Return [X, Y] of the center of cell containing provided text 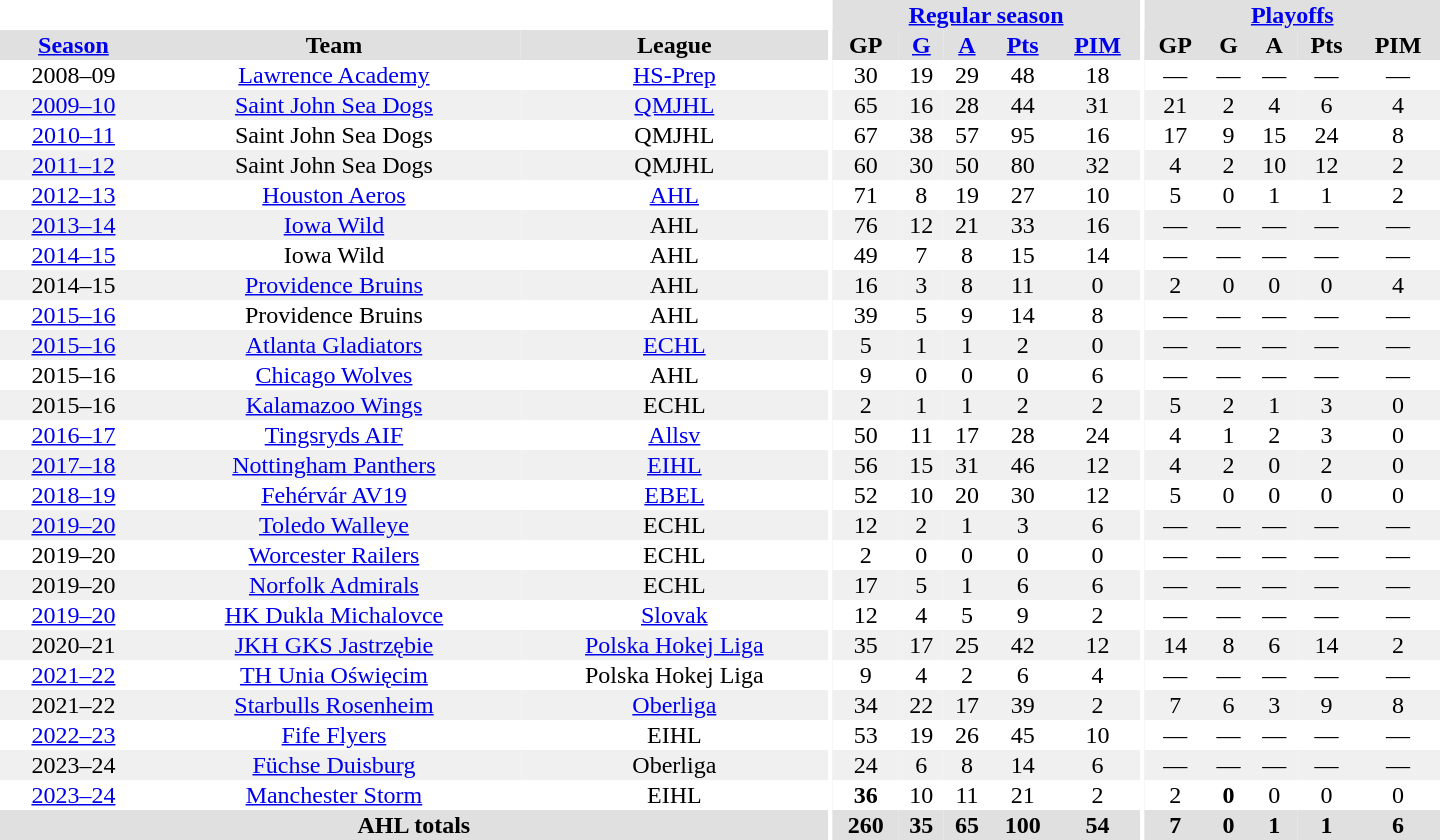
2020–21 [74, 645]
22 [922, 705]
49 [866, 255]
League [674, 45]
2013–14 [74, 225]
2018–19 [74, 495]
100 [1023, 825]
32 [1098, 165]
Slovak [674, 615]
45 [1023, 735]
Regular season [986, 15]
HK Dukla Michalovce [334, 615]
36 [866, 795]
Playoffs [1292, 15]
Manchester Storm [334, 795]
67 [866, 135]
2012–13 [74, 195]
2009–10 [74, 105]
46 [1023, 465]
HS-Prep [674, 75]
Füchse Duisburg [334, 765]
52 [866, 495]
42 [1023, 645]
Toledo Walleye [334, 525]
Norfolk Admirals [334, 585]
34 [866, 705]
2011–12 [74, 165]
Team [334, 45]
Fehérvár AV19 [334, 495]
26 [967, 735]
Nottingham Panthers [334, 465]
Starbulls Rosenheim [334, 705]
20 [967, 495]
2022–23 [74, 735]
53 [866, 735]
95 [1023, 135]
27 [1023, 195]
EBEL [674, 495]
Chicago Wolves [334, 375]
Atlanta Gladiators [334, 345]
54 [1098, 825]
25 [967, 645]
38 [922, 135]
71 [866, 195]
57 [967, 135]
Fife Flyers [334, 735]
33 [1023, 225]
2016–17 [74, 435]
Kalamazoo Wings [334, 405]
76 [866, 225]
2010–11 [74, 135]
Tingsryds AIF [334, 435]
TH Unia Oświęcim [334, 675]
Allsv [674, 435]
18 [1098, 75]
AHL totals [414, 825]
JKH GKS Jastrzębie [334, 645]
Worcester Railers [334, 555]
56 [866, 465]
Lawrence Academy [334, 75]
60 [866, 165]
Season [74, 45]
Houston Aeros [334, 195]
48 [1023, 75]
260 [866, 825]
2017–18 [74, 465]
80 [1023, 165]
2008–09 [74, 75]
29 [967, 75]
44 [1023, 105]
